Detect which cell encompasses the target text, then output its [X, Y] center coordinate. 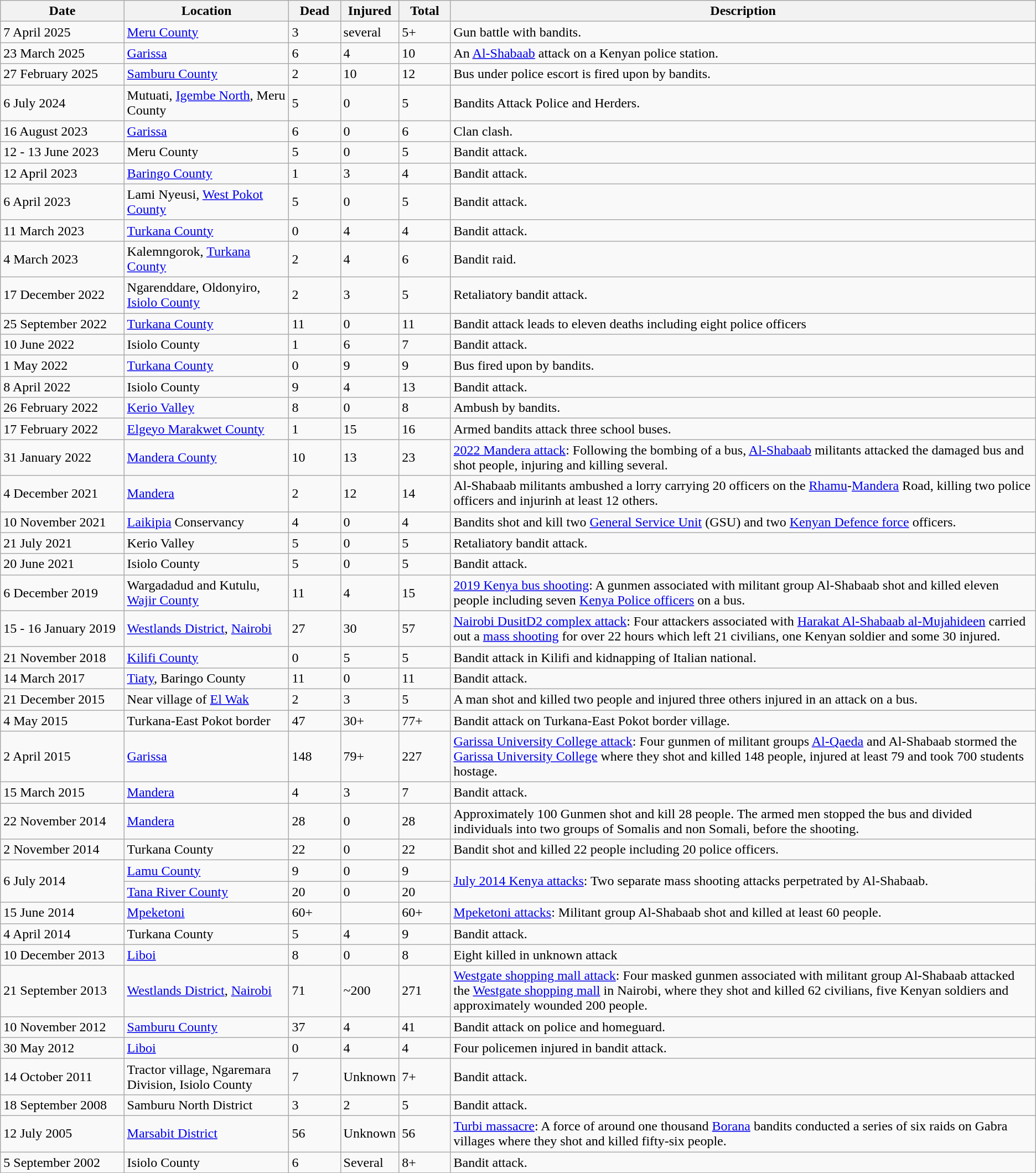
16 [425, 429]
77+ [425, 720]
6 July 2014 [62, 881]
Near village of El Wak [206, 699]
Mandera County [206, 457]
Elgeyo Marakwet County [206, 429]
Tractor village, Ngaremara Division, Isiolo County [206, 1076]
27 February 2025 [62, 74]
Bandits shot and kill two General Service Unit (GSU) and two Kenyan Defence force officers. [743, 522]
10 November 2021 [62, 522]
Wargadadud and Kutulu, Wajir County [206, 592]
6 December 2019 [62, 592]
Injured [370, 11]
Baringo County [206, 173]
37 [314, 1027]
15 - 16 January 2019 [62, 629]
Marsabit District [206, 1134]
10 November 2012 [62, 1027]
148 [314, 757]
10 June 2022 [62, 345]
Bus under police escort is fired upon by bandits. [743, 74]
15 March 2015 [62, 793]
Description [743, 11]
Al-Shabaab militants ambushed a lorry carrying 20 officers on the Rhamu-Mandera Road, killing two police officers and injurinh at least 12 others. [743, 494]
23 March 2025 [62, 53]
14 October 2011 [62, 1076]
14 March 2017 [62, 678]
Lami Nyeusi, West Pokot County [206, 201]
6 July 2024 [62, 103]
Armed bandits attack three school buses. [743, 429]
79+ [370, 757]
14 [425, 494]
Laikipia Conservancy [206, 522]
8+ [425, 1162]
271 [425, 991]
27 [314, 629]
several [370, 32]
31 January 2022 [62, 457]
4 April 2014 [62, 934]
15 June 2014 [62, 913]
21 December 2015 [62, 699]
Bandit attack on police and homeguard. [743, 1027]
Ngarenddare, Oldonyiro, Isiolo County [206, 294]
1 May 2022 [62, 366]
An Al-Shabaab attack on a Kenyan police station. [743, 53]
~200 [370, 991]
20 June 2021 [62, 564]
Turkana-East Pokot border [206, 720]
12 April 2023 [62, 173]
7+ [425, 1076]
227 [425, 757]
22 November 2014 [62, 821]
8 April 2022 [62, 387]
11 March 2023 [62, 230]
Tana River County [206, 892]
2022 Mandera attack: Following the bombing of a bus, Al-Shabaab militants attacked the damaged bus and shot people, injuring and killing several. [743, 457]
A man shot and killed two people and injured three others injured in an attack on a bus. [743, 699]
2 November 2014 [62, 850]
Tiaty, Baringo County [206, 678]
30 May 2012 [62, 1048]
18 September 2008 [62, 1105]
30 [370, 629]
2 April 2015 [62, 757]
Location [206, 11]
4 December 2021 [62, 494]
6 April 2023 [62, 201]
57 [425, 629]
Lamu County [206, 871]
Bandit shot and killed 22 people including 20 police officers. [743, 850]
30+ [370, 720]
17 February 2022 [62, 429]
Bandits Attack Police and Herders. [743, 103]
25 September 2022 [62, 324]
12 - 13 June 2023 [62, 152]
5 September 2002 [62, 1162]
Mpeketoni attacks: Militant group Al-Shabaab shot and killed at least 60 people. [743, 913]
10 December 2013 [62, 955]
Kalemngorok, Turkana County [206, 259]
47 [314, 720]
7 April 2025 [62, 32]
Four policemen injured in bandit attack. [743, 1048]
Bandit attack leads to eleven deaths including eight police officers [743, 324]
12 July 2005 [62, 1134]
4 March 2023 [62, 259]
71 [314, 991]
23 [425, 457]
Dead [314, 11]
Bandit raid. [743, 259]
26 February 2022 [62, 408]
Samburu North District [206, 1105]
Mpeketoni [206, 913]
21 September 2013 [62, 991]
17 December 2022 [62, 294]
Gun battle with bandits. [743, 32]
Clan clash. [743, 131]
Ambush by bandits. [743, 408]
Kilifi County [206, 657]
16 August 2023 [62, 131]
Bandit attack on Turkana-East Pokot border village. [743, 720]
July 2014 Kenya attacks: Two separate mass shooting attacks perpetrated by Al-Shabaab. [743, 881]
Mutuati, Igembe North, Meru County [206, 103]
Total [425, 11]
21 November 2018 [62, 657]
Several [370, 1162]
Eight killed in unknown attack [743, 955]
Date [62, 11]
21 July 2021 [62, 543]
4 May 2015 [62, 720]
Bus fired upon by bandits. [743, 366]
41 [425, 1027]
Bandit attack in Kilifi and kidnapping of Italian national. [743, 657]
5+ [425, 32]
